Return the (x, y) coordinate for the center point of the cell that contains the specified text.  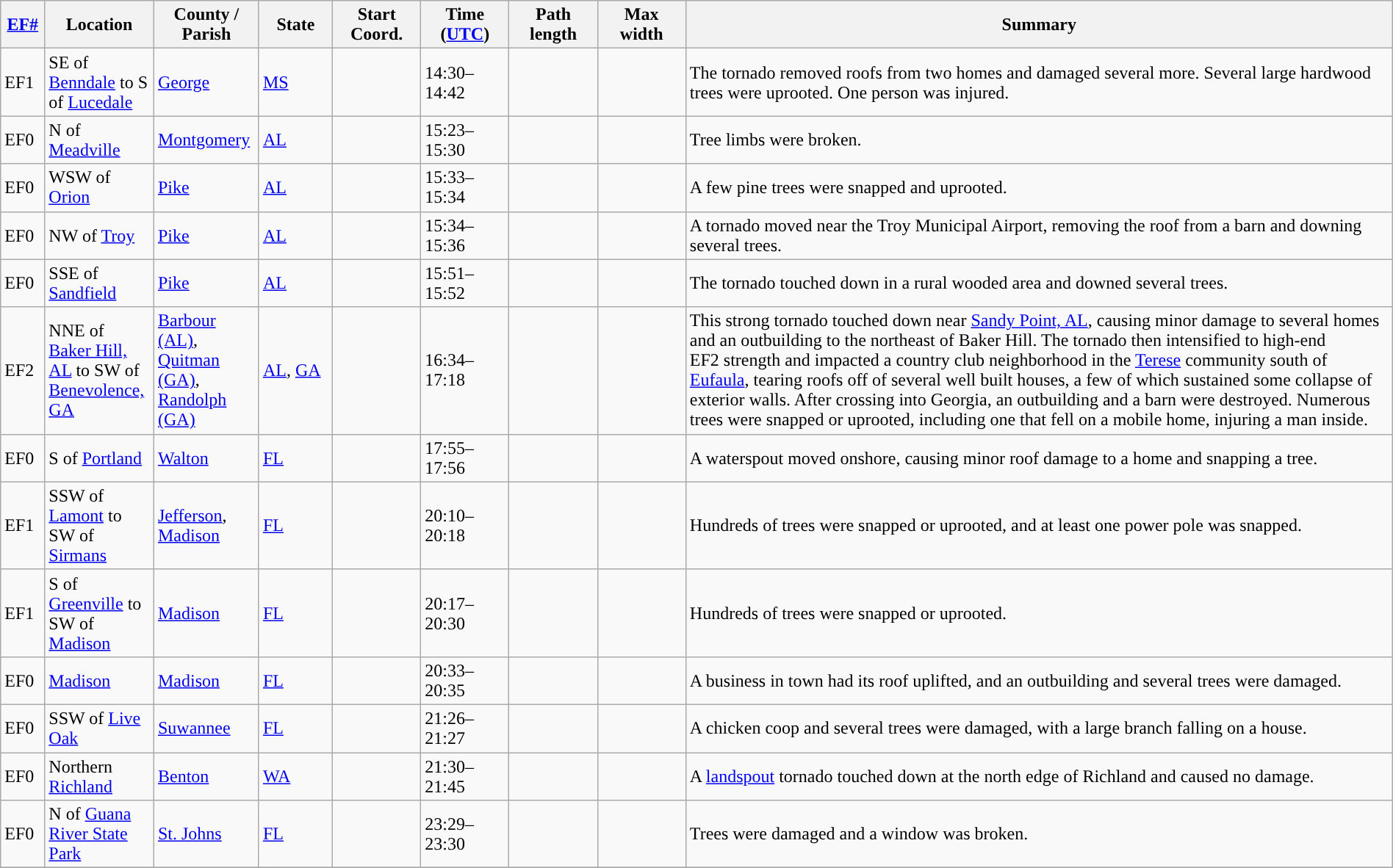
Hundreds of trees were snapped or uprooted. (1039, 612)
S of Greenville to SW of Madison (100, 612)
20:33–20:35 (465, 680)
EF# (23, 25)
15:34–15:36 (465, 235)
The tornado removed roofs from two homes and damaged several more. Several large hardwood trees were uprooted. One person was injured. (1039, 82)
15:51–15:52 (465, 283)
EF2 (23, 370)
A few pine trees were snapped and uprooted. (1039, 188)
21:30–21:45 (465, 775)
Location (100, 25)
Barbour (AL), Quitman (GA), Randolph (GA) (206, 370)
SSW of Lamont to SW of Sirmans (100, 526)
Walton (206, 458)
A waterspout moved onshore, causing minor roof damage to a home and snapping a tree. (1039, 458)
A business in town had its roof uplifted, and an outbuilding and several trees were damaged. (1039, 680)
Path length (553, 25)
Summary (1039, 25)
Suwannee (206, 728)
George (206, 82)
14:30–14:42 (465, 82)
Max width (641, 25)
NNE of Baker Hill, AL to SW of Benevolence, GA (100, 370)
Benton (206, 775)
Montgomery (206, 140)
20:10–20:18 (465, 526)
N of Guana River State Park (100, 834)
AL, GA (295, 370)
Tree limbs were broken. (1039, 140)
SSW of Live Oak (100, 728)
SSE of Sandfield (100, 283)
23:29–23:30 (465, 834)
S of Portland (100, 458)
15:33–15:34 (465, 188)
21:26–21:27 (465, 728)
20:17–20:30 (465, 612)
A landspout tornado touched down at the north edge of Richland and caused no damage. (1039, 775)
Trees were damaged and a window was broken. (1039, 834)
Time (UTC) (465, 25)
Hundreds of trees were snapped or uprooted, and at least one power pole was snapped. (1039, 526)
SE of Benndale to S of Lucedale (100, 82)
State (295, 25)
County / Parish (206, 25)
MS (295, 82)
A chicken coop and several trees were damaged, with a large branch falling on a house. (1039, 728)
17:55–17:56 (465, 458)
St. Johns (206, 834)
16:34–17:18 (465, 370)
WA (295, 775)
Jefferson, Madison (206, 526)
NW of Troy (100, 235)
A tornado moved near the Troy Municipal Airport, removing the roof from a barn and downing several trees. (1039, 235)
Northern Richland (100, 775)
15:23–15:30 (465, 140)
WSW of Orion (100, 188)
Start Coord. (377, 25)
N of Meadville (100, 140)
The tornado touched down in a rural wooded area and downed several trees. (1039, 283)
